Identify which cell holds the provided text, then report its (X, Y) central coordinate. 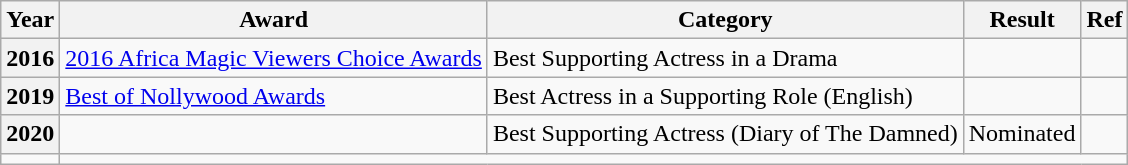
Result (1022, 20)
2016 Africa Magic Viewers Choice Awards (274, 58)
Best Supporting Actress (Diary of The Damned) (725, 134)
Best Supporting Actress in a Drama (725, 58)
Ref (1104, 20)
Year (30, 20)
2019 (30, 96)
2020 (30, 134)
2016 (30, 58)
Best of Nollywood Awards (274, 96)
Best Actress in a Supporting Role (English) (725, 96)
Nominated (1022, 134)
Category (725, 20)
Award (274, 20)
